Find where the given text appears and provide that cell's center as [X, Y] coordinate. 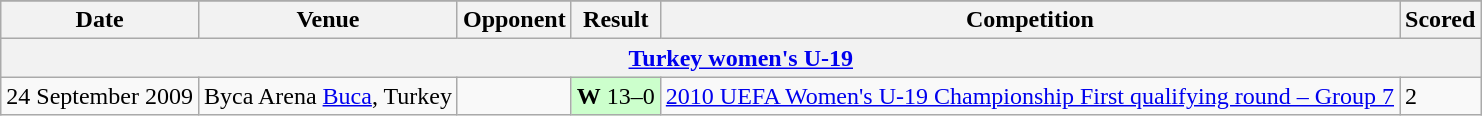
Scored [1440, 20]
2010 UEFA Women's U-19 Championship First qualifying round – Group 7 [1030, 96]
24 September 2009 [100, 96]
Date [100, 20]
2 [1440, 96]
Opponent [514, 20]
Venue [328, 20]
Result [616, 20]
Byca Arena Buca, Turkey [328, 96]
W 13–0 [616, 96]
Competition [1030, 20]
Turkey women's U-19 [741, 58]
